Return (X, Y) of the center of cell containing provided text 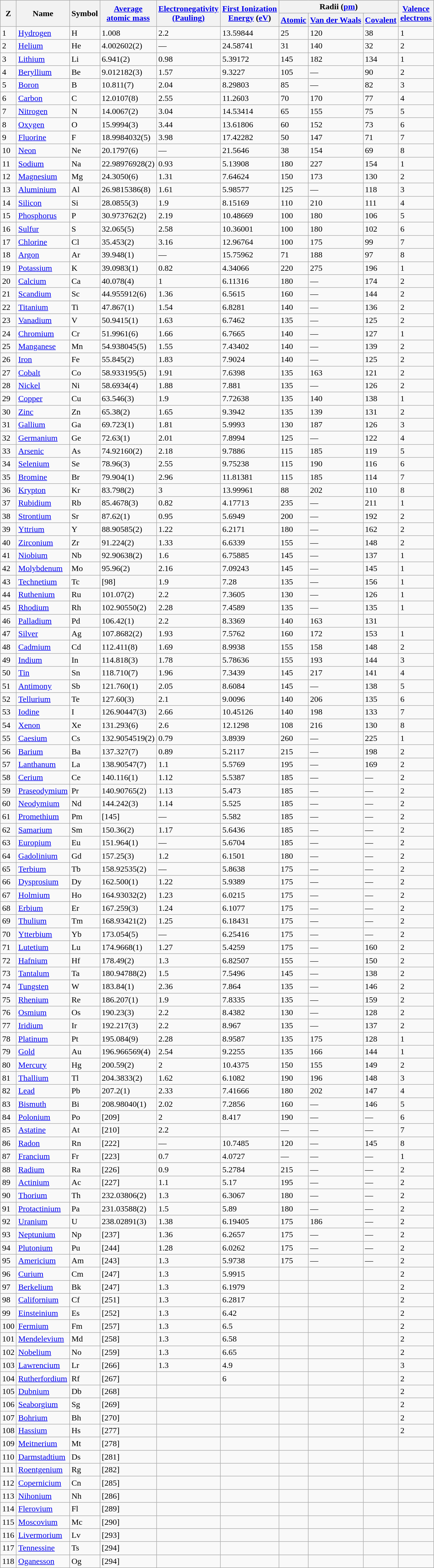
[222] (128, 1143)
Rhenium (43, 1000)
170 (336, 98)
1.33 (189, 542)
57 (8, 764)
Mc (85, 1522)
182 (336, 59)
Rhodium (43, 608)
Pd (85, 621)
78 (8, 1039)
[289] (128, 1509)
Thallium (43, 1078)
132.9054519(2) (128, 738)
Ni (85, 386)
7.43402 (250, 346)
5.9389 (250, 882)
34 (8, 464)
47 (8, 634)
137.327(7) (128, 751)
Fermium (43, 1326)
20 (8, 281)
1.78 (189, 660)
P (85, 216)
126.90447(3) (128, 712)
Tm (85, 921)
Sg (85, 1404)
27 (8, 372)
Sm (85, 830)
Platinum (43, 1039)
50.9415(1) (128, 320)
Indium (43, 660)
[290] (128, 1522)
Radium (43, 1169)
117 (8, 1548)
1.14 (189, 804)
88.90585(2) (128, 529)
1.88 (189, 386)
5.89 (250, 1208)
144.242(3) (128, 804)
Ar (85, 255)
7.2856 (250, 1104)
Strontium (43, 516)
30 (8, 412)
2.6 (189, 725)
45 (8, 608)
Antimony (43, 686)
Ytterbium (43, 934)
Bk (85, 1287)
24.3050(6) (128, 177)
12 (8, 177)
14.53414 (250, 111)
107.8682(2) (128, 634)
1.61 (189, 190)
91 (8, 1208)
6.25416 (250, 934)
238.02891(3) (128, 1222)
7.72638 (250, 399)
[266] (128, 1365)
[270] (128, 1418)
217 (336, 673)
Aluminium (43, 190)
Titanium (43, 307)
211 (381, 503)
193 (336, 660)
220 (293, 268)
Po (85, 1117)
[258] (128, 1339)
2.36 (189, 986)
Ga (85, 425)
5.582 (250, 817)
216 (336, 725)
1.28 (189, 1248)
[293] (128, 1535)
Cobalt (43, 372)
Bohrium (43, 1418)
8.9938 (250, 647)
Th (85, 1195)
42 (8, 568)
Be (85, 72)
[210] (128, 1130)
Md (85, 1339)
5.17 (250, 1182)
Tantalum (43, 973)
206 (336, 699)
1.63 (189, 320)
Oganesson (43, 1561)
Einsteinium (43, 1313)
5.473 (250, 790)
Li (85, 59)
2.19 (189, 216)
Nihonium (43, 1496)
72.63(1) (128, 438)
30.973762(2) (128, 216)
35.453(2) (128, 242)
Scandium (43, 294)
186.207(1) (128, 1000)
8.15169 (250, 203)
8.9587 (250, 1039)
85.4678(3) (128, 503)
7.864 (250, 986)
6.75885 (250, 555)
49 (8, 660)
169 (381, 764)
Sc (85, 294)
Er (85, 908)
29 (8, 399)
0.95 (189, 516)
107 (8, 1418)
Tennessine (43, 1548)
55 (8, 738)
Germanium (43, 438)
168.93421(2) (128, 921)
4.17713 (250, 503)
At (85, 1130)
10 (8, 150)
9 (8, 137)
[237] (128, 1235)
Pt (85, 1039)
Lu (85, 947)
Ir (85, 1026)
6.11316 (250, 281)
172 (336, 634)
83.798(2) (128, 490)
3.98 (189, 137)
158 (336, 647)
Nb (85, 555)
2.18 (189, 451)
87 (8, 1156)
Hf (85, 960)
17 (8, 242)
174 (381, 281)
Ba (85, 751)
O (85, 124)
10.7485 (250, 1143)
Copernicium (43, 1483)
1.62 (189, 1078)
Praseodymium (43, 790)
6.58 (250, 1339)
6.0215 (250, 895)
Niobium (43, 555)
Cerium (43, 777)
[145] (128, 817)
Nobelium (43, 1352)
275 (336, 268)
Fr (85, 1156)
3.16 (189, 242)
Hs (85, 1431)
162.500(1) (128, 882)
Nd (85, 804)
[243] (128, 1261)
Al (85, 190)
Protactinium (43, 1208)
[209] (128, 1117)
[268] (128, 1391)
5.9993 (250, 425)
7.28 (250, 582)
178.49(2) (128, 960)
Silver (43, 634)
Arsenic (43, 451)
7.64624 (250, 177)
Pr (85, 790)
6.1501 (250, 856)
151.964(1) (128, 843)
210 (336, 203)
5.5769 (250, 764)
58.6934(4) (128, 386)
183.84(1) (128, 986)
Technetium (43, 582)
Caesium (43, 738)
195.084(9) (128, 1039)
136 (381, 307)
112 (8, 1483)
Averageatomic mass (128, 13)
Lr (85, 1365)
Og (85, 1561)
15.9994(3) (128, 124)
54 (8, 725)
S (85, 229)
Manganese (43, 346)
Os (85, 1013)
7.4589 (250, 608)
174.9668(1) (128, 947)
5.78636 (250, 660)
La (85, 764)
[269] (128, 1404)
Am (85, 1261)
[226] (128, 1169)
Atomic (293, 20)
14.0067(2) (128, 111)
8.29803 (250, 85)
Molybdenum (43, 568)
5.5387 (250, 777)
2.02 (189, 1104)
187 (336, 425)
Ru (85, 595)
231.03588(2) (128, 1208)
Zinc (43, 412)
Oxygen (43, 124)
Te (85, 699)
7.6398 (250, 372)
Neodymium (43, 804)
200.59(2) (128, 1065)
Iodine (43, 712)
39.0983(1) (128, 268)
Cu (85, 399)
3.04 (189, 111)
[285] (128, 1483)
No (85, 1352)
1.93 (189, 634)
1.6 (189, 555)
36 (8, 490)
22 (8, 307)
9.2255 (250, 1052)
Tl (85, 1078)
Ne (85, 150)
Seaborgium (43, 1404)
5.9915 (250, 1274)
7.41666 (250, 1091)
[267] (128, 1378)
186 (336, 1222)
6.82507 (250, 960)
6.1077 (250, 908)
6.5615 (250, 294)
87.62(1) (128, 516)
2.04 (189, 85)
79 (8, 1052)
118.710(7) (128, 673)
159 (381, 1000)
13.59844 (250, 33)
59 (8, 790)
11.81381 (250, 477)
6.2657 (250, 1235)
Cs (85, 738)
Darmstadtium (43, 1457)
5.13908 (250, 164)
6.18431 (250, 921)
Lawrencium (43, 1365)
Mercury (43, 1065)
1.31 (189, 177)
95.96(2) (128, 568)
58.933195(5) (128, 372)
2.58 (189, 229)
81 (8, 1078)
1.24 (189, 908)
Nickel (43, 386)
Dubnium (43, 1391)
5.2784 (250, 1169)
Kr (85, 490)
Polonium (43, 1117)
52 (8, 699)
[227] (128, 1182)
127.60(3) (128, 699)
Nitrogen (43, 111)
1.69 (189, 647)
68 (8, 908)
Covalent (381, 20)
Cm (85, 1274)
First Ionization Energy (eV) (250, 13)
9.75238 (250, 464)
Re (85, 1000)
79.904(1) (128, 477)
225 (381, 738)
9.3227 (250, 72)
5.6704 (250, 843)
Neon (43, 150)
[282] (128, 1470)
Sr (85, 516)
Gadolinium (43, 856)
F (85, 137)
Fe (85, 359)
21.5646 (250, 150)
62 (8, 830)
53 (8, 712)
24.58741 (250, 46)
Ra (85, 1169)
35 (8, 477)
15.75962 (250, 255)
Hydrogen (43, 33)
18 (8, 255)
152 (336, 124)
119 (381, 451)
92 (8, 1222)
5.525 (250, 804)
Tb (85, 869)
Mt (85, 1444)
Krypton (43, 490)
157.25(3) (128, 856)
Na (85, 164)
Ruthenium (43, 595)
Meitnerium (43, 1444)
Mg (85, 177)
Holmium (43, 895)
Van der Waals (336, 20)
232.03806(2) (128, 1195)
Co (85, 372)
7.09243 (250, 568)
8.967 (250, 1026)
55.845(2) (128, 359)
Hg (85, 1065)
6.3067 (250, 1195)
80 (8, 1065)
Terbium (43, 869)
7.8335 (250, 1000)
1.008 (128, 33)
Cd (85, 647)
63.546(3) (128, 399)
6.19405 (250, 1222)
4.002602(2) (128, 46)
Np (85, 1235)
Cadmium (43, 647)
[278] (128, 1444)
Pa (85, 1208)
6.2171 (250, 529)
235 (293, 503)
Symbol (85, 13)
0.79 (189, 738)
1.57 (189, 72)
0.98 (189, 59)
7.8994 (250, 438)
188 (336, 255)
102.90550(2) (128, 608)
6.0262 (250, 1248)
6.8281 (250, 307)
10.45126 (250, 712)
Fm (85, 1326)
89 (8, 1182)
Cf (85, 1300)
Ho (85, 895)
48 (8, 647)
Californium (43, 1300)
Radii (pm) (339, 7)
4.0727 (250, 1156)
150.36(2) (128, 830)
122 (381, 438)
Osmium (43, 1013)
2.54 (189, 1052)
1.83 (189, 359)
167.259(3) (128, 908)
Astatine (43, 1130)
Rh (85, 608)
Se (85, 464)
32.065(5) (128, 229)
8.417 (250, 1117)
K (85, 268)
Rubidium (43, 503)
164.93032(2) (128, 895)
Flerovium (43, 1509)
Iron (43, 359)
63 (8, 843)
149 (381, 1065)
1.54 (189, 307)
0.89 (189, 751)
As (85, 451)
6.1979 (250, 1287)
39.948(1) (128, 255)
Radon (43, 1143)
Iridium (43, 1026)
153 (381, 634)
260 (293, 738)
156 (381, 582)
5.4259 (250, 947)
1.38 (189, 1222)
Neptunium (43, 1235)
6.5 (250, 1326)
26 (8, 359)
B (85, 85)
Rn (85, 1143)
U (85, 1222)
Beryllium (43, 72)
[223] (128, 1156)
Xenon (43, 725)
Rf (85, 1378)
6.2817 (250, 1300)
8.6084 (250, 686)
114.818(3) (128, 660)
4.9 (250, 1365)
10.4375 (250, 1065)
In (85, 660)
Zn (85, 412)
95 (8, 1261)
104 (8, 1378)
1.13 (189, 790)
6.1082 (250, 1078)
Tellurium (43, 699)
41 (8, 555)
Livermorium (43, 1535)
204.3833(2) (128, 1078)
Eu (85, 843)
1.65 (189, 412)
[244] (128, 1248)
[251] (128, 1300)
5.6949 (250, 516)
84 (8, 1117)
6.941(2) (128, 59)
78.96(3) (128, 464)
9.012182(3) (128, 72)
Ts (85, 1548)
101 (8, 1339)
208.98040(1) (128, 1104)
Cl (85, 242)
76 (8, 1013)
Palladium (43, 621)
23 (8, 320)
96 (8, 1274)
C (85, 98)
Lead (43, 1091)
10.811(7) (128, 85)
Lv (85, 1535)
12.1298 (250, 725)
140.90765(2) (128, 790)
Es (85, 1313)
Magnesium (43, 177)
Moscovium (43, 1522)
8.3369 (250, 621)
1.91 (189, 372)
4.34066 (250, 268)
Yttrium (43, 529)
Gd (85, 856)
Vanadium (43, 320)
Ce (85, 777)
192 (381, 516)
9.7886 (250, 451)
Roentgenium (43, 1470)
6.6339 (250, 542)
16 (8, 229)
22.98976928(2) (128, 164)
Zirconium (43, 542)
131.293(6) (128, 725)
Erbium (43, 908)
140.116(1) (128, 777)
227 (336, 164)
Ac (85, 1182)
113 (8, 1496)
H (85, 33)
1.17 (189, 830)
Samarium (43, 830)
Si (85, 203)
Tungsten (43, 986)
61 (8, 817)
141 (381, 673)
106.42(1) (128, 621)
162 (381, 529)
Br (85, 477)
Uranium (43, 1222)
He (85, 46)
3.44 (189, 124)
196.966569(4) (128, 1052)
Gallium (43, 425)
207.2(1) (128, 1091)
Francium (43, 1156)
2.01 (189, 438)
Mo (85, 568)
1.23 (189, 895)
5.98577 (250, 190)
Bi (85, 1104)
0.9 (189, 1169)
Berkelium (43, 1287)
13.99961 (250, 490)
Thorium (43, 1195)
Boron (43, 85)
98 (8, 1300)
Curium (43, 1274)
74 (8, 986)
180.94788(2) (128, 973)
Silicon (43, 203)
13.61806 (250, 124)
Americium (43, 1261)
1.27 (189, 947)
91.224(2) (128, 542)
1.66 (189, 333)
1.2 (189, 856)
2.33 (189, 1091)
Fl (85, 1509)
103 (8, 1365)
Thulium (43, 921)
1.96 (189, 673)
Electronegativity(Pauling) (189, 13)
Europium (43, 843)
Sb (85, 686)
6.7462 (250, 320)
6.42 (250, 1313)
Actinium (43, 1182)
Chlorine (43, 242)
Db (85, 1391)
173.054(5) (128, 934)
Name (43, 13)
192.217(3) (128, 1026)
Sn (85, 673)
Lanthanum (43, 764)
[281] (128, 1457)
Lutetium (43, 947)
Lithium (43, 59)
Phosphorus (43, 216)
Ge (85, 438)
12.96764 (250, 242)
2.96 (189, 477)
13 (8, 190)
112.411(8) (128, 647)
138.90547(7) (128, 764)
7.5762 (250, 634)
56 (8, 751)
86 (8, 1143)
127 (381, 333)
I (85, 712)
5.39172 (250, 59)
Rutherfordium (43, 1378)
6.65 (250, 1352)
Ag (85, 634)
54.938045(5) (128, 346)
1.25 (189, 921)
58 (8, 777)
Sulfur (43, 229)
10.36001 (250, 229)
9.3942 (250, 412)
Gold (43, 1052)
2.1 (189, 699)
Tin (43, 673)
Helium (43, 46)
Yb (85, 934)
N (85, 111)
[257] (128, 1326)
83 (8, 1104)
5.6436 (250, 830)
Barium (43, 751)
[277] (128, 1431)
12.0107(8) (128, 98)
74.92160(2) (128, 451)
2.16 (189, 568)
Rb (85, 503)
20.1797(6) (128, 150)
Au (85, 1052)
28 (8, 386)
Rg (85, 1470)
1.12 (189, 777)
Mendelevium (43, 1339)
121.760(1) (128, 686)
2.05 (189, 686)
134 (381, 59)
Dysprosium (43, 882)
[252] (128, 1313)
64 (8, 856)
200 (293, 516)
[98] (128, 582)
6.7665 (250, 333)
173 (336, 177)
2.66 (189, 712)
Mn (85, 346)
10.48669 (250, 216)
[259] (128, 1352)
14 (8, 203)
Copper (43, 399)
11.2603 (250, 98)
28.0855(3) (128, 203)
43 (8, 582)
158.92535(2) (128, 869)
Hafnium (43, 960)
7.881 (250, 386)
44 (8, 595)
51 (8, 686)
Dy (85, 882)
Ds (85, 1457)
26.9815386(8) (128, 190)
65.38(2) (128, 412)
Potassium (43, 268)
Chromium (43, 333)
190.23(3) (128, 1013)
94 (8, 1248)
Ti (85, 307)
Nh (85, 1496)
121 (381, 372)
Valenceelectrons (416, 13)
39 (8, 529)
7.9024 (250, 359)
40.078(4) (128, 281)
Bismuth (43, 1104)
Sodium (43, 164)
67 (8, 895)
72 (8, 960)
3.8939 (250, 738)
47.867(1) (128, 307)
109 (8, 1444)
17.42282 (250, 137)
V (85, 320)
Carbon (43, 98)
19 (8, 268)
Hassium (43, 1431)
Pu (85, 1248)
[286] (128, 1496)
101.07(2) (128, 595)
37 (8, 503)
7.3439 (250, 673)
66 (8, 882)
Xe (85, 725)
W (85, 986)
Ca (85, 281)
166 (336, 1052)
Pm (85, 817)
Fluorine (43, 137)
Ta (85, 973)
5.2117 (250, 751)
5.8638 (250, 869)
Cr (85, 333)
9.0096 (250, 699)
Bromine (43, 477)
21 (8, 294)
0.93 (189, 164)
Cn (85, 1483)
Plutonium (43, 1248)
Calcium (43, 281)
Bh (85, 1418)
Pb (85, 1091)
44.955912(6) (128, 294)
40 (8, 542)
Argon (43, 255)
7.3605 (250, 595)
Z (8, 13)
46 (8, 621)
15 (8, 216)
Selenium (43, 464)
92.90638(2) (128, 555)
Y (85, 529)
1.55 (189, 346)
5.9738 (250, 1261)
11 (8, 164)
7.5496 (250, 973)
51.9961(6) (128, 333)
93 (8, 1235)
69.723(1) (128, 425)
18.9984032(5) (128, 137)
133 (381, 712)
0.7 (189, 1156)
Promethium (43, 817)
24 (8, 333)
33 (8, 451)
1.81 (189, 425)
Zr (85, 542)
Tc (85, 582)
8.4382 (250, 1013)
